Detect which cell encompasses the target text, then output its (x, y) center coordinate. 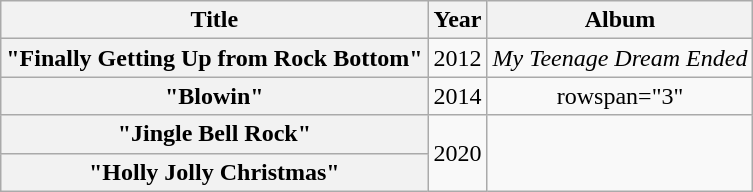
rowspan="3" (620, 96)
2014 (458, 96)
Album (620, 20)
Title (214, 20)
2012 (458, 58)
"Finally Getting Up from Rock Bottom" (214, 58)
Year (458, 20)
"Blowin" (214, 96)
2020 (458, 153)
"Jingle Bell Rock" (214, 134)
"Holly Jolly Christmas" (214, 172)
My Teenage Dream Ended (620, 58)
